From the cell containing the given text, extract its center point as [X, Y] coordinate. 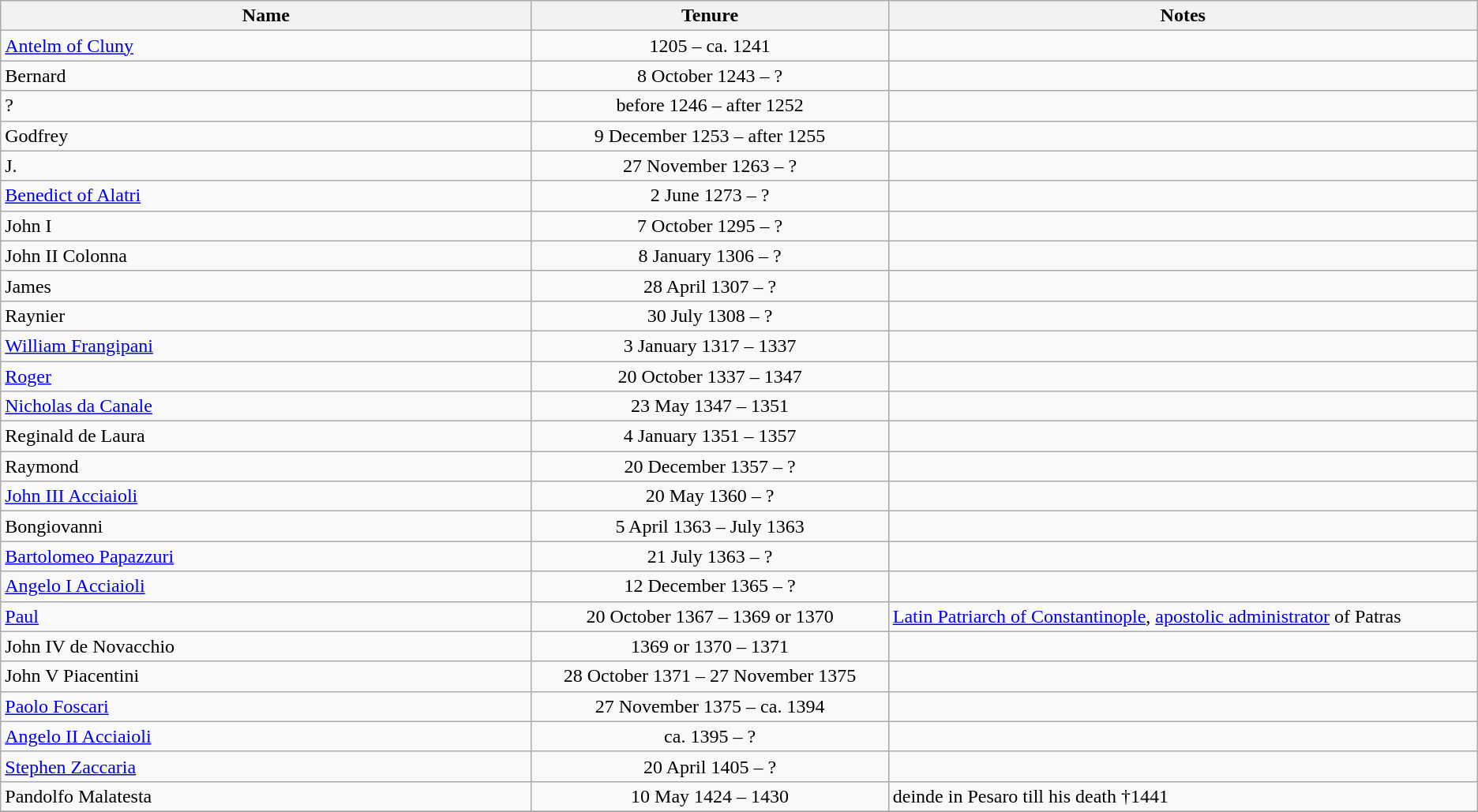
James [266, 286]
ca. 1395 – ? [710, 736]
William Frangipani [266, 346]
J. [266, 166]
27 November 1375 – ca. 1394 [710, 706]
27 November 1263 – ? [710, 166]
Nicholas da Canale [266, 406]
Notes [1183, 16]
John I [266, 226]
9 December 1253 – after 1255 [710, 136]
Latin Patriarch of Constantinople, apostolic administrator of Patras [1183, 616]
12 December 1365 – ? [710, 586]
Paolo Foscari [266, 706]
4 January 1351 – 1357 [710, 436]
Bongiovanni [266, 526]
2 June 1273 – ? [710, 196]
28 October 1371 – 27 November 1375 [710, 676]
21 July 1363 – ? [710, 556]
Godfrey [266, 136]
Stephen Zaccaria [266, 766]
Antelm of Cluny [266, 46]
1205 – ca. 1241 [710, 46]
John IV de Novacchio [266, 646]
Bernard [266, 76]
20 May 1360 – ? [710, 496]
Pandolfo Malatesta [266, 796]
20 October 1367 – 1369 or 1370 [710, 616]
20 April 1405 – ? [710, 766]
Angelo I Acciaioli [266, 586]
10 May 1424 – 1430 [710, 796]
Raynier [266, 316]
5 April 1363 – July 1363 [710, 526]
Roger [266, 376]
Name [266, 16]
1369 or 1370 – 1371 [710, 646]
20 December 1357 – ? [710, 466]
Benedict of Alatri [266, 196]
Tenure [710, 16]
John III Acciaioli [266, 496]
? [266, 106]
Angelo II Acciaioli [266, 736]
Bartolomeo Papazzuri [266, 556]
20 October 1337 – 1347 [710, 376]
Raymond [266, 466]
Paul [266, 616]
Reginald de Laura [266, 436]
3 January 1317 – 1337 [710, 346]
7 October 1295 – ? [710, 226]
John II Colonna [266, 256]
before 1246 – after 1252 [710, 106]
8 October 1243 – ? [710, 76]
23 May 1347 – 1351 [710, 406]
28 April 1307 – ? [710, 286]
John V Piacentini [266, 676]
deinde in Pesaro till his death †1441 [1183, 796]
8 January 1306 – ? [710, 256]
30 July 1308 – ? [710, 316]
